Extract the [X, Y] coordinate from the center of the cell holding the provided text.  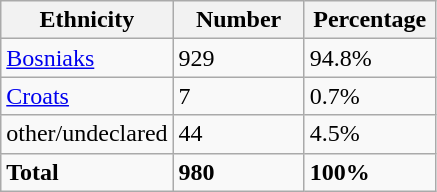
Total [87, 172]
100% [370, 172]
929 [238, 58]
Croats [87, 96]
other/undeclared [87, 134]
44 [238, 134]
Percentage [370, 20]
Number [238, 20]
7 [238, 96]
Bosniaks [87, 58]
94.8% [370, 58]
4.5% [370, 134]
0.7% [370, 96]
980 [238, 172]
Ethnicity [87, 20]
